From the cell containing the given text, extract its center point as (X, Y) coordinate. 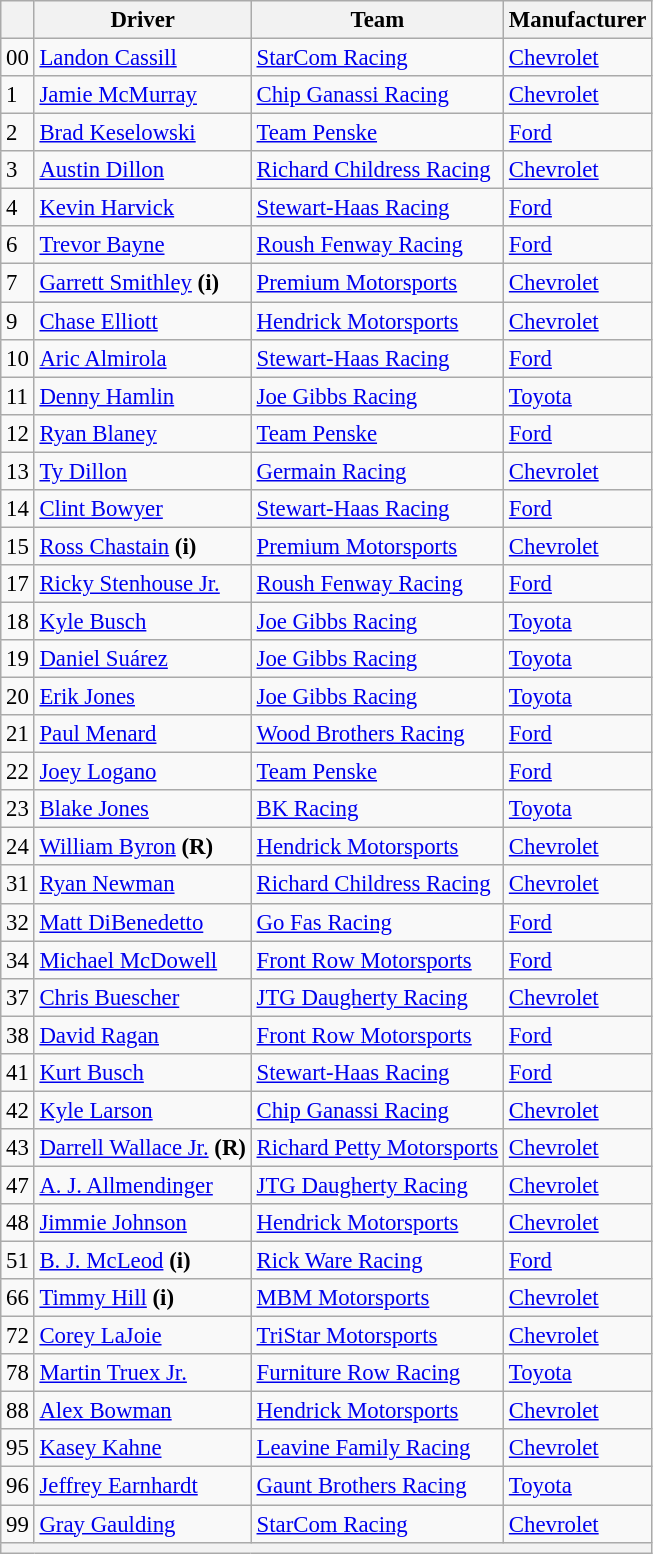
Denny Hamlin (142, 396)
Leavine Family Racing (377, 1449)
Landon Cassill (142, 58)
Erik Jones (142, 697)
Driver (142, 20)
47 (18, 1185)
Gray Gaulding (142, 1524)
Kevin Harvick (142, 208)
William Byron (R) (142, 847)
41 (18, 1073)
Michael McDowell (142, 960)
Ross Chastain (i) (142, 546)
Austin Dillon (142, 170)
B. J. McLeod (i) (142, 1261)
Kurt Busch (142, 1073)
Timmy Hill (i) (142, 1298)
Team (377, 20)
Blake Jones (142, 809)
Jeffrey Earnhardt (142, 1486)
37 (18, 997)
BK Racing (377, 809)
Trevor Bayne (142, 245)
Gaunt Brothers Racing (377, 1486)
Furniture Row Racing (377, 1373)
Jimmie Johnson (142, 1223)
Corey LaJoie (142, 1336)
6 (18, 245)
22 (18, 772)
TriStar Motorsports (377, 1336)
Ty Dillon (142, 471)
15 (18, 546)
Go Fas Racing (377, 922)
Paul Menard (142, 734)
34 (18, 960)
7 (18, 283)
38 (18, 1035)
Germain Racing (377, 471)
14 (18, 509)
11 (18, 396)
Brad Keselowski (142, 133)
Joey Logano (142, 772)
18 (18, 621)
3 (18, 170)
95 (18, 1449)
96 (18, 1486)
David Ragan (142, 1035)
Ryan Blaney (142, 433)
78 (18, 1373)
12 (18, 433)
72 (18, 1336)
Richard Petty Motorsports (377, 1148)
Chase Elliott (142, 321)
51 (18, 1261)
2 (18, 133)
23 (18, 809)
99 (18, 1524)
Manufacturer (578, 20)
MBM Motorsports (377, 1298)
Matt DiBenedetto (142, 922)
21 (18, 734)
Martin Truex Jr. (142, 1373)
Aric Almirola (142, 358)
4 (18, 208)
31 (18, 885)
A. J. Allmendinger (142, 1185)
88 (18, 1411)
Jamie McMurray (142, 95)
Kyle Busch (142, 621)
20 (18, 697)
00 (18, 58)
43 (18, 1148)
19 (18, 659)
9 (18, 321)
1 (18, 95)
42 (18, 1110)
Darrell Wallace Jr. (R) (142, 1148)
Daniel Suárez (142, 659)
32 (18, 922)
13 (18, 471)
Garrett Smithley (i) (142, 283)
Rick Ware Racing (377, 1261)
10 (18, 358)
Chris Buescher (142, 997)
Clint Bowyer (142, 509)
24 (18, 847)
48 (18, 1223)
Kyle Larson (142, 1110)
17 (18, 584)
Kasey Kahne (142, 1449)
Wood Brothers Racing (377, 734)
Alex Bowman (142, 1411)
Ryan Newman (142, 885)
66 (18, 1298)
Ricky Stenhouse Jr. (142, 584)
